Pinpoint the cell where the given text exists, returning its [X, Y] midpoint coordinate. 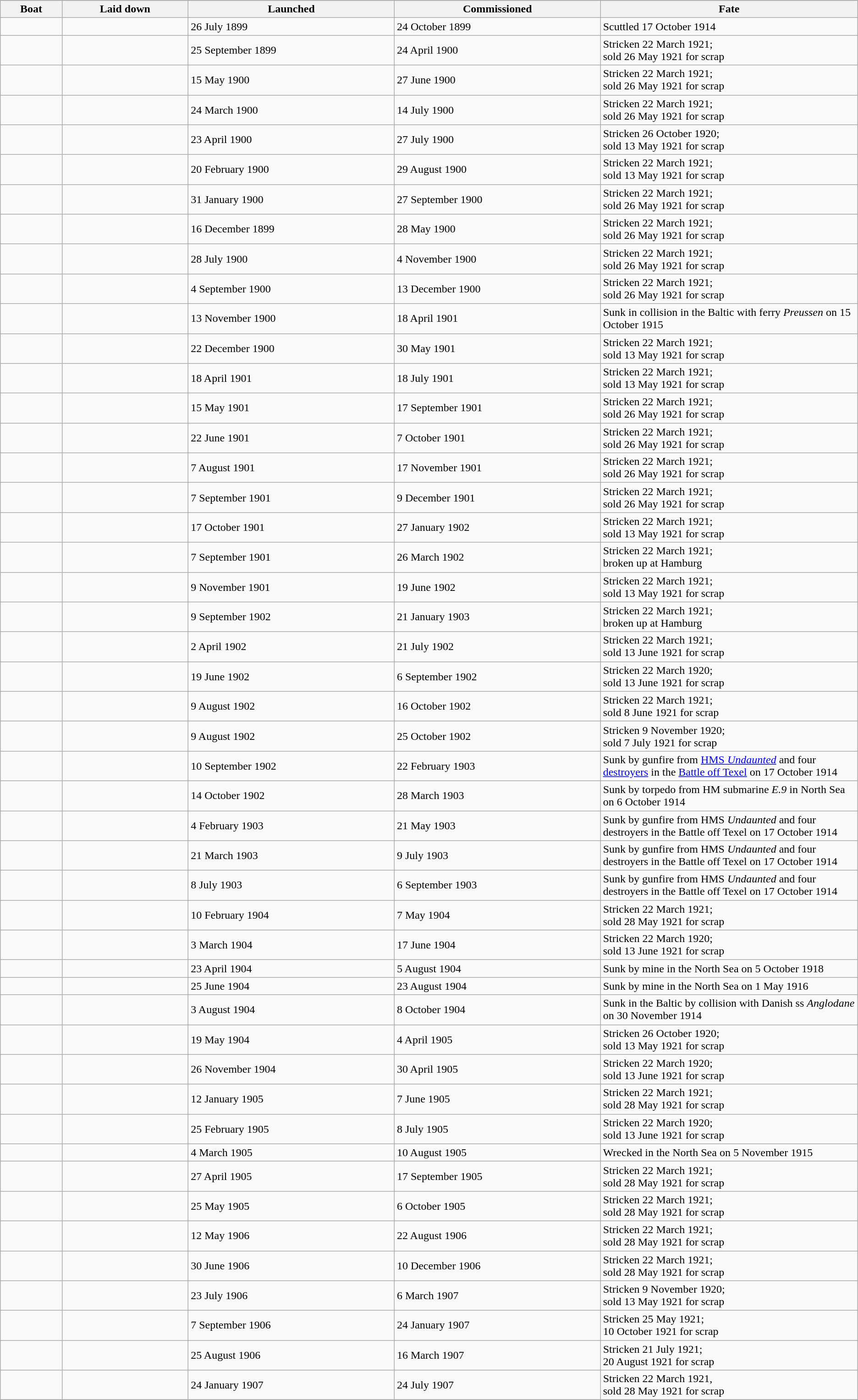
3 March 1904 [291, 945]
Sunk in the Baltic by collision with Danish ss Anglodane on 30 November 1914 [729, 1009]
25 June 1904 [291, 986]
10 September 1902 [291, 766]
26 July 1899 [291, 27]
26 March 1902 [497, 557]
7 August 1901 [291, 468]
10 August 1905 [497, 1152]
6 March 1907 [497, 1295]
23 April 1900 [291, 139]
27 June 1900 [497, 80]
23 August 1904 [497, 986]
Wrecked in the North Sea on 5 November 1915 [729, 1152]
Stricken 22 March 1921,sold 28 May 1921 for scrap [729, 1385]
21 March 1903 [291, 855]
25 May 1905 [291, 1206]
28 March 1903 [497, 796]
16 March 1907 [497, 1355]
3 August 1904 [291, 1009]
12 May 1906 [291, 1236]
6 September 1902 [497, 677]
17 September 1901 [497, 408]
Stricken 22 March 1921;sold 8 June 1921 for scrap [729, 706]
5 August 1904 [497, 969]
6 September 1903 [497, 886]
4 March 1905 [291, 1152]
30 April 1905 [497, 1069]
22 August 1906 [497, 1236]
Stricken 9 November 1920;sold 7 July 1921 for scrap [729, 736]
9 November 1901 [291, 587]
23 July 1906 [291, 1295]
9 July 1903 [497, 855]
13 November 1900 [291, 318]
23 April 1904 [291, 969]
25 September 1899 [291, 50]
25 October 1902 [497, 736]
31 January 1900 [291, 199]
Scuttled 17 October 1914 [729, 27]
21 May 1903 [497, 825]
Commissioned [497, 9]
20 February 1900 [291, 170]
2 April 1902 [291, 646]
Sunk by mine in the North Sea on 5 October 1918 [729, 969]
Boat [31, 9]
26 November 1904 [291, 1069]
4 November 1900 [497, 259]
4 February 1903 [291, 825]
4 September 1900 [291, 289]
14 July 1900 [497, 110]
Stricken 9 November 1920;sold 13 May 1921 for scrap [729, 1295]
30 May 1901 [497, 348]
Sunk in collision in the Baltic with ferry Preussen on 15 October 1915 [729, 318]
18 July 1901 [497, 379]
22 December 1900 [291, 348]
17 November 1901 [497, 468]
17 September 1905 [497, 1176]
17 June 1904 [497, 945]
16 October 1902 [497, 706]
6 October 1905 [497, 1206]
28 May 1900 [497, 229]
21 January 1903 [497, 617]
7 September 1906 [291, 1326]
10 February 1904 [291, 915]
24 July 1907 [497, 1385]
Stricken 21 July 1921;20 August 1921 for scrap [729, 1355]
24 October 1899 [497, 27]
22 June 1901 [291, 438]
28 July 1900 [291, 259]
8 July 1903 [291, 886]
15 May 1900 [291, 80]
27 January 1902 [497, 527]
12 January 1905 [291, 1099]
27 April 1905 [291, 1176]
24 March 1900 [291, 110]
Stricken 25 May 1921;10 October 1921 for scrap [729, 1326]
13 December 1900 [497, 289]
4 April 1905 [497, 1040]
Laid down [125, 9]
29 August 1900 [497, 170]
8 October 1904 [497, 1009]
7 October 1901 [497, 438]
Stricken 22 March 1921;sold 13 June 1921 for scrap [729, 646]
10 December 1906 [497, 1265]
Sunk by mine in the North Sea on 1 May 1916 [729, 986]
24 April 1900 [497, 50]
25 August 1906 [291, 1355]
7 May 1904 [497, 915]
8 July 1905 [497, 1129]
7 June 1905 [497, 1099]
30 June 1906 [291, 1265]
17 October 1901 [291, 527]
22 February 1903 [497, 766]
14 October 1902 [291, 796]
Fate [729, 9]
21 July 1902 [497, 646]
Sunk by torpedo from HM submarine E.9 in North Sea on 6 October 1914 [729, 796]
9 December 1901 [497, 498]
27 July 1900 [497, 139]
19 May 1904 [291, 1040]
27 September 1900 [497, 199]
16 December 1899 [291, 229]
Launched [291, 9]
25 February 1905 [291, 1129]
15 May 1901 [291, 408]
9 September 1902 [291, 617]
